Provide the (x, y) coordinate of the cell's center where the given text is located.  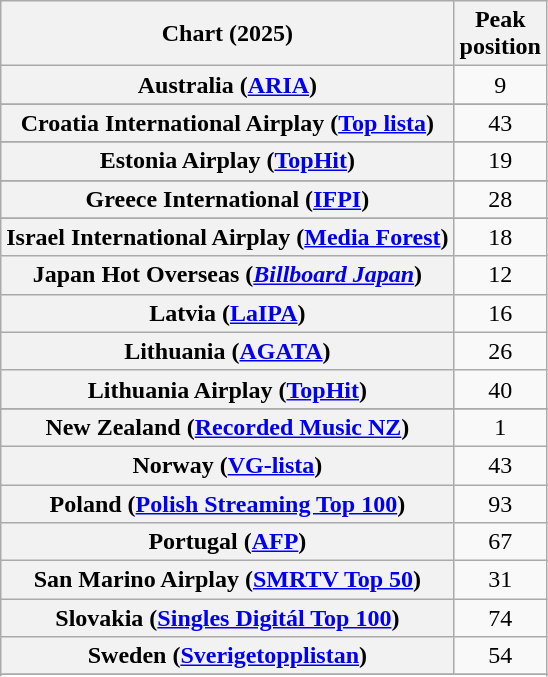
28 (500, 199)
Greece International (IFPI) (228, 199)
Portugal (AFP) (228, 542)
Sweden (Sverigetopplistan) (228, 656)
26 (500, 351)
74 (500, 618)
54 (500, 656)
Israel International Airplay (Media Forest) (228, 237)
40 (500, 389)
67 (500, 542)
Poland (Polish Streaming Top 100) (228, 503)
Peakposition (500, 34)
Lithuania (AGATA) (228, 351)
16 (500, 313)
31 (500, 580)
Croatia International Airplay (Top lista) (228, 123)
Estonia Airplay (TopHit) (228, 161)
Norway (VG-lista) (228, 465)
1 (500, 427)
Japan Hot Overseas (Billboard Japan) (228, 275)
Australia (ARIA) (228, 85)
Chart (2025) (228, 34)
New Zealand (Recorded Music NZ) (228, 427)
Latvia (LaIPA) (228, 313)
18 (500, 237)
12 (500, 275)
19 (500, 161)
San Marino Airplay (SMRTV Top 50) (228, 580)
9 (500, 85)
Slovakia (Singles Digitál Top 100) (228, 618)
93 (500, 503)
Lithuania Airplay (TopHit) (228, 389)
